Determine the [X, Y] coordinate at the center of the cell enclosing the given text.  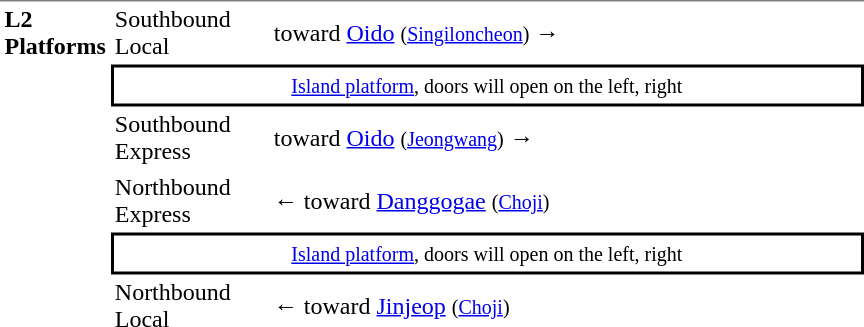
← toward Danggogae (Choji) [566, 202]
toward Oido (Singiloncheon) → [566, 32]
Southbound Local [190, 32]
Northbound Express [190, 202]
toward Oido (Jeongwang) → [566, 138]
Southbound Express [190, 138]
